Search for the cell housing the specified text and yield its (x, y) center coordinate. 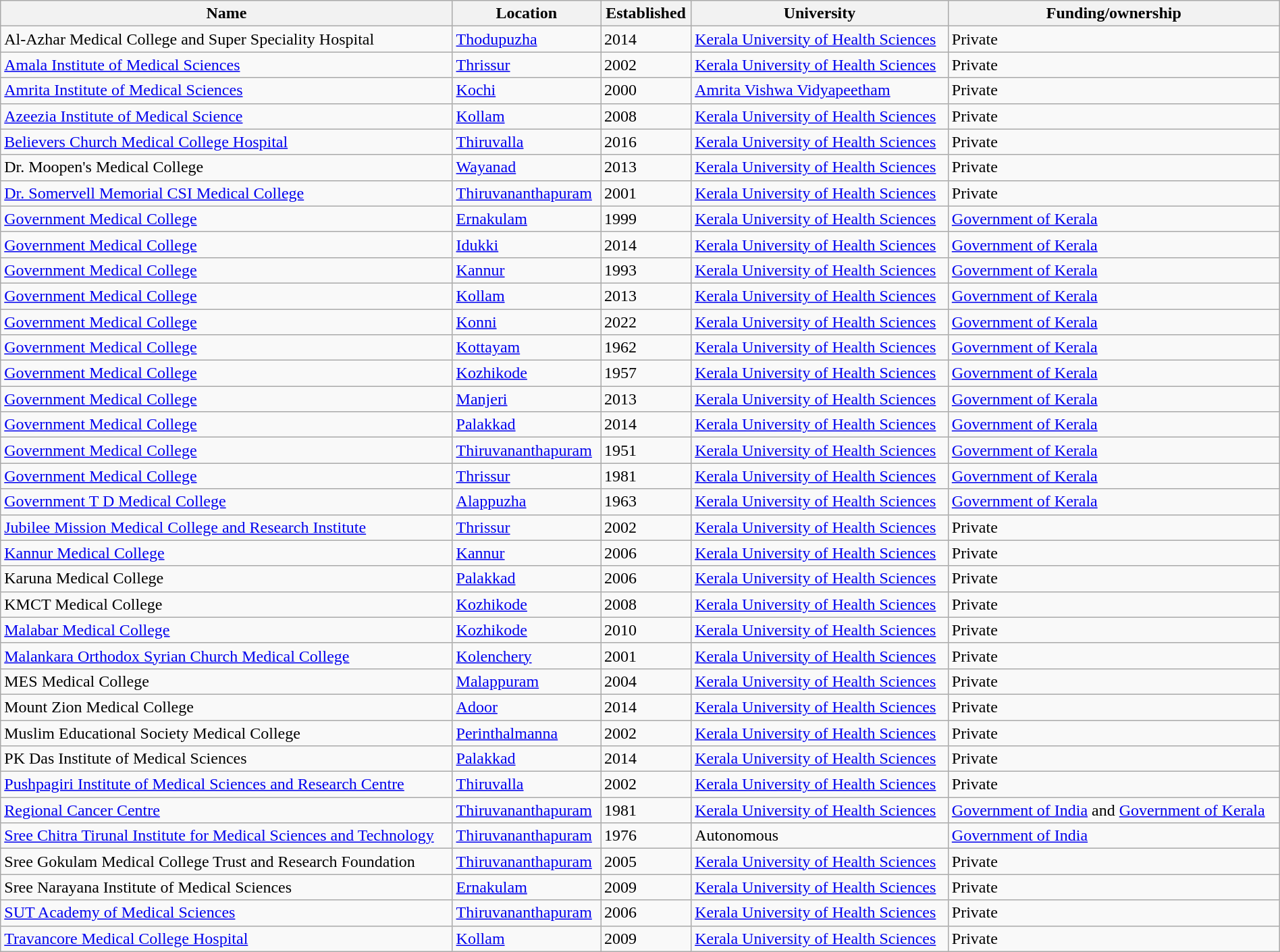
Thodupuzha (527, 39)
2000 (646, 90)
Jubilee Mission Medical College and Research Institute (227, 527)
Amrita Institute of Medical Sciences (227, 90)
Karuna Medical College (227, 579)
Wayanad (527, 167)
2005 (646, 862)
Government of India (1114, 836)
Sree Gokulam Medical College Trust and Research Foundation (227, 862)
2004 (646, 681)
Location (527, 14)
Malabar Medical College (227, 630)
Sree Chitra Tirunal Institute for Medical Sciences and Technology (227, 836)
Perinthalmanna (527, 733)
Government T D Medical College (227, 502)
Azeezia Institute of Medical Science (227, 116)
Established (646, 14)
Kolenchery (527, 656)
Muslim Educational Society Medical College (227, 733)
Amrita Vishwa Vidyapeetham (820, 90)
Believers Church Medical College Hospital (227, 142)
2022 (646, 322)
Amala Institute of Medical Sciences (227, 65)
1957 (646, 373)
Konni (527, 322)
Mount Zion Medical College (227, 707)
Sree Narayana Institute of Medical Sciences (227, 887)
Dr. Moopen's Medical College (227, 167)
Funding/ownership (1114, 14)
2016 (646, 142)
Government of India and Government of Kerala (1114, 810)
1963 (646, 502)
Al-Azhar Medical College and Super Speciality Hospital (227, 39)
2010 (646, 630)
University (820, 14)
Travancore Medical College Hospital (227, 938)
Kannur Medical College (227, 553)
SUT Academy of Medical Sciences (227, 913)
Alappuzha (527, 502)
Kottayam (527, 348)
Adoor (527, 707)
Manjeri (527, 399)
KMCT Medical College (227, 604)
1993 (646, 270)
Pushpagiri Institute of Medical Sciences and Research Centre (227, 785)
PK Das Institute of Medical Sciences (227, 759)
Malappuram (527, 681)
Idukki (527, 244)
1999 (646, 219)
1976 (646, 836)
MES Medical College (227, 681)
Name (227, 14)
Regional Cancer Centre (227, 810)
Autonomous (820, 836)
1951 (646, 450)
Malankara Orthodox Syrian Church Medical College (227, 656)
Dr. Somervell Memorial CSI Medical College (227, 193)
Kochi (527, 90)
1962 (646, 348)
